From the cell containing the given text, extract its center point as [x, y] coordinate. 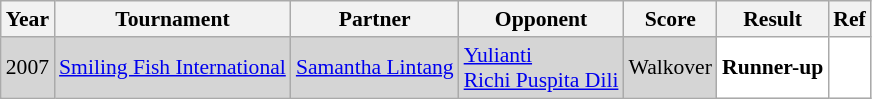
Walkover [670, 68]
Runner-up [772, 68]
Partner [375, 19]
Smiling Fish International [172, 68]
2007 [28, 68]
Result [772, 19]
Yulianti Richi Puspita Dili [542, 68]
Tournament [172, 19]
Samantha Lintang [375, 68]
Score [670, 19]
Opponent [542, 19]
Year [28, 19]
Ref [849, 19]
